Scan for the cell matching the given text and deliver its (X, Y) coordinate at center. 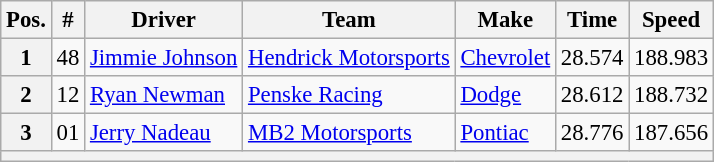
Pontiac (505, 133)
01 (68, 133)
2 (26, 95)
28.776 (592, 133)
Pos. (26, 20)
Jerry Nadeau (164, 133)
Make (505, 20)
12 (68, 95)
Chevrolet (505, 58)
Team (349, 20)
Penske Racing (349, 95)
187.656 (672, 133)
Hendrick Motorsports (349, 58)
# (68, 20)
Speed (672, 20)
Ryan Newman (164, 95)
Jimmie Johnson (164, 58)
MB2 Motorsports (349, 133)
28.612 (592, 95)
48 (68, 58)
Dodge (505, 95)
Time (592, 20)
Driver (164, 20)
3 (26, 133)
188.732 (672, 95)
28.574 (592, 58)
188.983 (672, 58)
1 (26, 58)
